Return (x, y) of the center of cell containing provided text 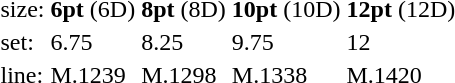
9.75 (286, 42)
6.75 (93, 42)
8.25 (184, 42)
